Capture the cell that displays the provided text and extract its [x, y] central coordinate. 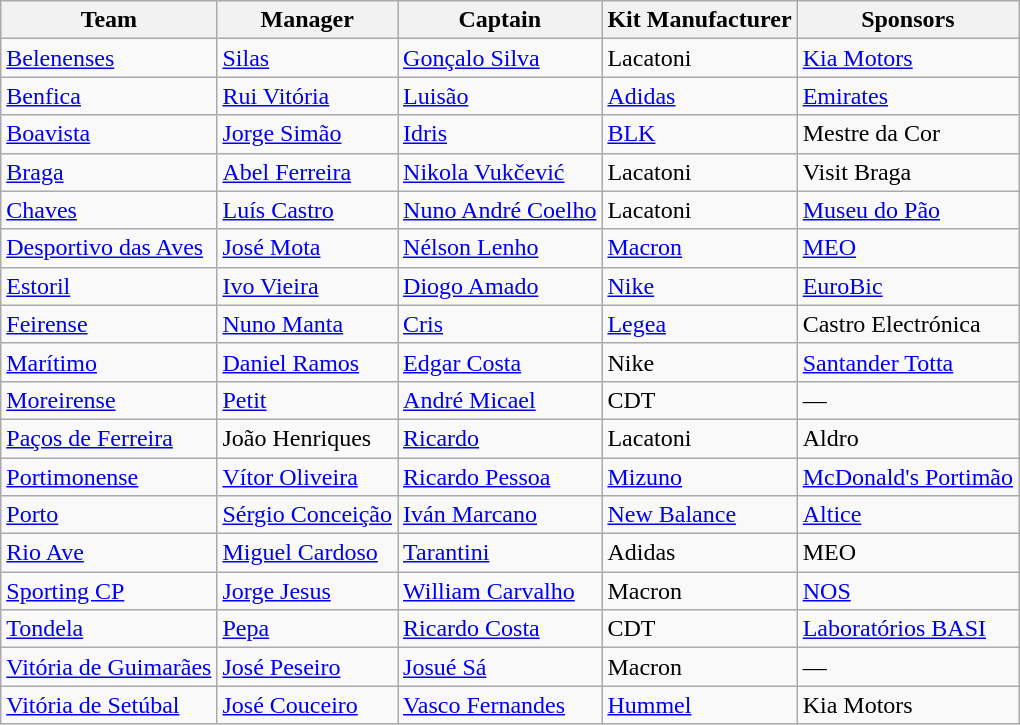
Vitória de Setúbal [109, 705]
José Peseiro [308, 667]
Daniel Ramos [308, 362]
BLK [700, 134]
Josué Sá [500, 667]
Luisão [500, 96]
New Balance [700, 515]
Mestre da Cor [908, 134]
Altice [908, 515]
Petit [308, 400]
Nikola Vukčević [500, 172]
Santander Totta [908, 362]
Boavista [109, 134]
Sponsors [908, 20]
Kit Manufacturer [700, 20]
Miguel Cardoso [308, 553]
Silas [308, 58]
Gonçalo Silva [500, 58]
Mizuno [700, 477]
Aldro [908, 438]
Portimonense [109, 477]
Chaves [109, 210]
Diogo Amado [500, 286]
Jorge Simão [308, 134]
Moreirense [109, 400]
Nuno André Coelho [500, 210]
Paços de Ferreira [109, 438]
Jorge Jesus [308, 591]
Estoril [109, 286]
McDonald's Portimão [908, 477]
Porto [109, 515]
Vítor Oliveira [308, 477]
Pepa [308, 629]
Rui Vitória [308, 96]
João Henriques [308, 438]
Ricardo Pessoa [500, 477]
Rio Ave [109, 553]
Captain [500, 20]
William Carvalho [500, 591]
Abel Ferreira [308, 172]
Visit Braga [908, 172]
Hummel [700, 705]
Vitória de Guimarães [109, 667]
Emirates [908, 96]
Idris [500, 134]
EuroBic [908, 286]
Laboratórios BASI [908, 629]
Desportivo das Aves [109, 248]
André Micael [500, 400]
Ivo Vieira [308, 286]
Benfica [109, 96]
Tondela [109, 629]
Nuno Manta [308, 324]
Sérgio Conceição [308, 515]
Feirense [109, 324]
Marítimo [109, 362]
Manager [308, 20]
José Mota [308, 248]
Luís Castro [308, 210]
Ricardo [500, 438]
Vasco Fernandes [500, 705]
Castro Electrónica [908, 324]
Legea [700, 324]
Team [109, 20]
Cris [500, 324]
Nélson Lenho [500, 248]
Museu do Pão [908, 210]
Belenenses [109, 58]
Braga [109, 172]
Tarantini [500, 553]
NOS [908, 591]
Ricardo Costa [500, 629]
Edgar Costa [500, 362]
Iván Marcano [500, 515]
José Couceiro [308, 705]
Sporting CP [109, 591]
